Find where the given text appears and provide that cell's center as (x, y) coordinate. 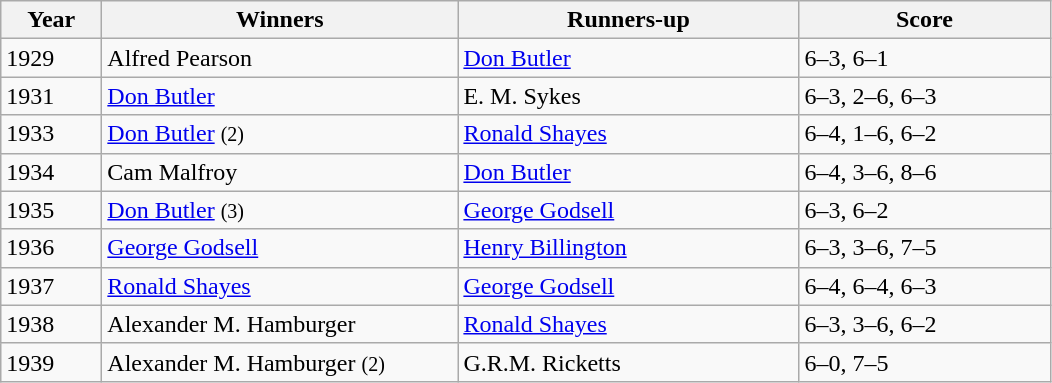
1935 (52, 210)
Winners (280, 20)
1934 (52, 172)
1937 (52, 286)
6–3, 6–2 (924, 210)
Runners-up (628, 20)
Score (924, 20)
G.R.M. Ricketts (628, 362)
6–0, 7–5 (924, 362)
Cam Malfroy (280, 172)
E. M. Sykes (628, 96)
Year (52, 20)
Don Butler (3) (280, 210)
1933 (52, 134)
1938 (52, 324)
Alexander M. Hamburger (2) (280, 362)
6–3, 3–6, 7–5 (924, 248)
6–4, 3–6, 8–6 (924, 172)
Alfred Pearson (280, 58)
1931 (52, 96)
6–3, 3–6, 6–2 (924, 324)
6–4, 1–6, 6–2 (924, 134)
Don Butler (2) (280, 134)
6–3, 6–1 (924, 58)
Henry Billington (628, 248)
Alexander M. Hamburger (280, 324)
1939 (52, 362)
6–3, 2–6, 6–3 (924, 96)
1929 (52, 58)
6–4, 6–4, 6–3 (924, 286)
1936 (52, 248)
